Output the (X, Y) coordinate of the center of the cell containing the given text.  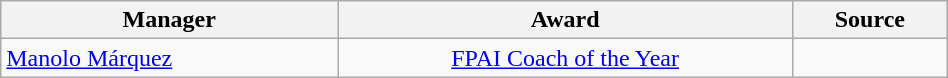
Manolo Márquez (170, 58)
Manager (170, 20)
FPAI Coach of the Year (566, 58)
Source (870, 20)
Award (566, 20)
